Search for the cell housing the specified text and yield its [X, Y] center coordinate. 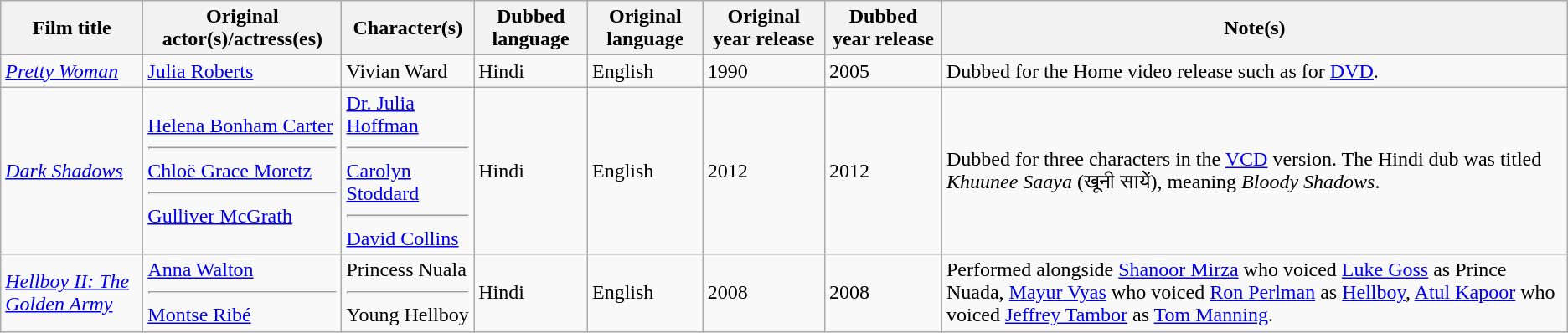
Dark Shadows [72, 171]
Original year release [764, 28]
Film title [72, 28]
Character(s) [408, 28]
Dubbed for three characters in the VCD version. The Hindi dub was titled Khuunee Saaya (खूनी सायें), meaning Bloody Shadows. [1255, 171]
Princess Nuala Young Hellboy [408, 293]
Original language [645, 28]
Pretty Woman [72, 71]
Dubbed year release [883, 28]
Dubbed for the Home video release such as for DVD. [1255, 71]
Helena Bonham Carter Chloë Grace Moretz Gulliver McGrath [243, 171]
Dubbed language [531, 28]
Dr. Julia Hoffman Carolyn Stoddard David Collins [408, 171]
2005 [883, 71]
Anna Walton Montse Ribé [243, 293]
1990 [764, 71]
Original actor(s)/actress(es) [243, 28]
Note(s) [1255, 28]
Julia Roberts [243, 71]
Vivian Ward [408, 71]
Hellboy II: The Golden Army [72, 293]
